Provide the (X, Y) coordinate of the cell's center where the given text is located.  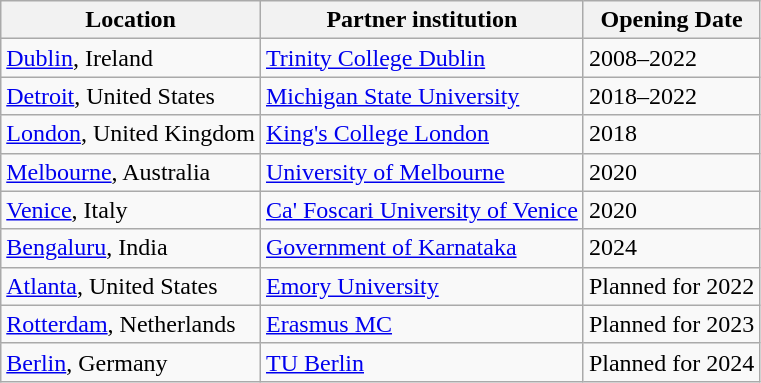
Venice, Italy (131, 210)
University of Melbourne (422, 172)
TU Berlin (422, 362)
Rotterdam, Netherlands (131, 324)
Bengaluru, India (131, 248)
Berlin, Germany (131, 362)
Emory University (422, 286)
Planned for 2022 (671, 286)
2024 (671, 248)
London, United Kingdom (131, 134)
2008–2022 (671, 58)
Michigan State University (422, 96)
2018–2022 (671, 96)
Trinity College Dublin (422, 58)
Opening Date (671, 20)
Planned for 2024 (671, 362)
Atlanta, United States (131, 286)
Erasmus MC (422, 324)
Planned for 2023 (671, 324)
Partner institution (422, 20)
Government of Karnataka (422, 248)
2018 (671, 134)
Detroit, United States (131, 96)
Ca' Foscari University of Venice (422, 210)
Location (131, 20)
Dublin, Ireland (131, 58)
Melbourne, Australia (131, 172)
King's College London (422, 134)
